Determine the (x, y) coordinate at the center of the cell enclosing the given text.  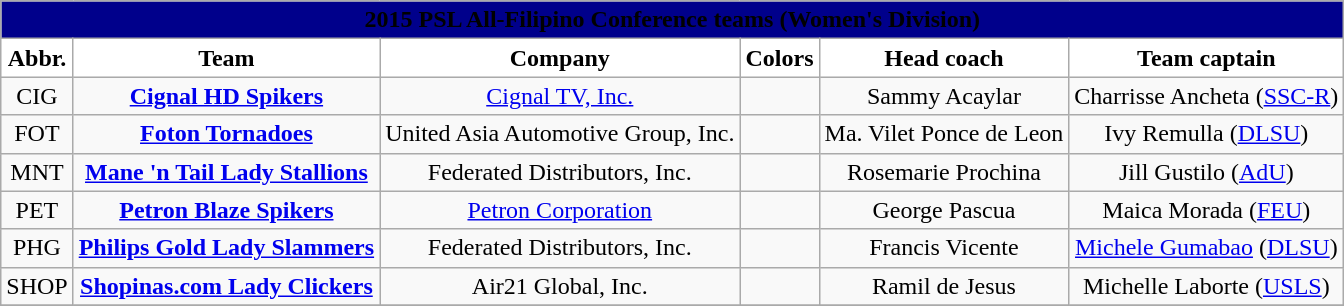
Team captain (1206, 58)
Cignal HD Spikers (226, 96)
Rosemarie Prochina (944, 172)
Michelle Laborte (USLS) (1206, 286)
SHOP (37, 286)
Ramil de Jesus (944, 286)
Air21 Global, Inc. (560, 286)
PET (37, 210)
George Pascua (944, 210)
Company (560, 58)
Ma. Vilet Ponce de Leon (944, 134)
Cignal TV, Inc. (560, 96)
Petron Corporation (560, 210)
Abbr. (37, 58)
Charrisse Ancheta (SSC-R) (1206, 96)
Shopinas.com Lady Clickers (226, 286)
Head coach (944, 58)
CIG (37, 96)
Foton Tornadoes (226, 134)
Colors (780, 58)
Michele Gumabao (DLSU) (1206, 248)
FOT (37, 134)
Francis Vicente (944, 248)
Ivy Remulla (DLSU) (1206, 134)
United Asia Automotive Group, Inc. (560, 134)
Maica Morada (FEU) (1206, 210)
PHG (37, 248)
Mane 'n Tail Lady Stallions (226, 172)
Philips Gold Lady Slammers (226, 248)
Petron Blaze Spikers (226, 210)
2015 PSL All-Filipino Conference teams (Women's Division) (672, 20)
MNT (37, 172)
Jill Gustilo (AdU) (1206, 172)
Team (226, 58)
Sammy Acaylar (944, 96)
